Determine the (x, y) coordinate at the center of the cell enclosing the given text.  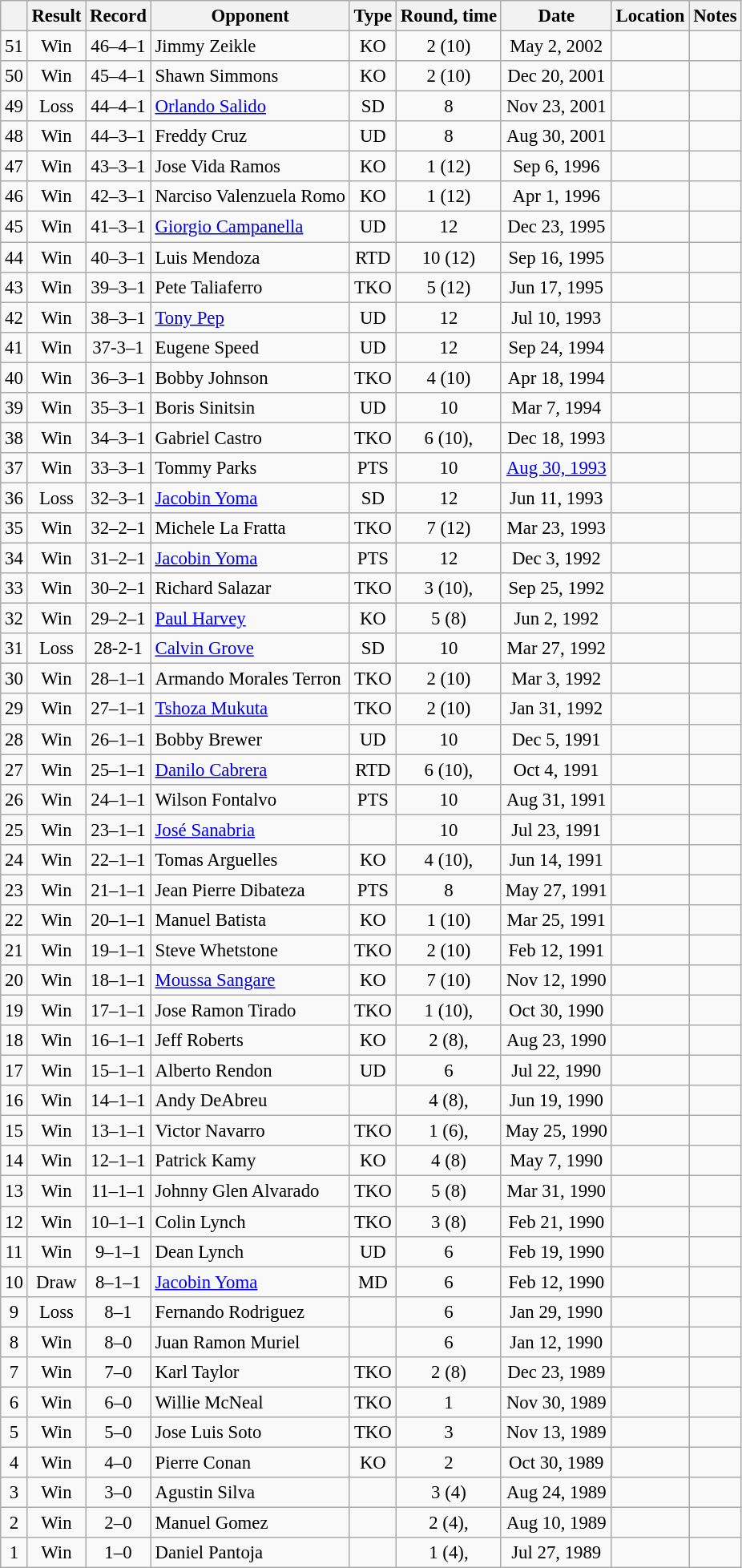
17 (14, 1071)
Feb 19, 1990 (556, 1251)
39–3–1 (119, 287)
11 (14, 1251)
Freddy Cruz (250, 136)
Aug 30, 1993 (556, 468)
9–1–1 (119, 1251)
Tshoza Mukuta (250, 709)
Jeff Roberts (250, 1041)
7 (12) (449, 528)
May 7, 1990 (556, 1162)
Jul 23, 1991 (556, 830)
7 (14, 1372)
3–0 (119, 1493)
51 (14, 46)
14 (14, 1162)
Jose Ramon Tirado (250, 1011)
50 (14, 76)
Apr 18, 1994 (556, 378)
25 (14, 830)
Oct 30, 1990 (556, 1011)
Date (556, 16)
44–3–1 (119, 136)
35 (14, 528)
Dec 23, 1995 (556, 227)
3 (4) (449, 1493)
Aug 30, 2001 (556, 136)
Agustin Silva (250, 1493)
Type (373, 16)
Fernando Rodriguez (250, 1311)
9 (14, 1311)
5 (14, 1433)
16–1–1 (119, 1041)
1 (4), (449, 1553)
Pierre Conan (250, 1462)
Jul 10, 1993 (556, 317)
34 (14, 559)
Aug 31, 1991 (556, 799)
1–0 (119, 1553)
Bobby Johnson (250, 378)
Jun 14, 1991 (556, 860)
26 (14, 799)
Andy DeAbreu (250, 1101)
Mar 7, 1994 (556, 408)
Jun 19, 1990 (556, 1101)
Dec 23, 1989 (556, 1372)
Aug 24, 1989 (556, 1493)
May 2, 2002 (556, 46)
May 25, 1990 (556, 1131)
Record (119, 16)
Orlando Salido (250, 107)
Jun 11, 1993 (556, 498)
Shawn Simmons (250, 76)
Calvin Grove (250, 649)
29 (14, 709)
José Sanabria (250, 830)
Jose Luis Soto (250, 1433)
Manuel Gomez (250, 1523)
Colin Lynch (250, 1222)
Nov 12, 1990 (556, 980)
Jul 22, 1990 (556, 1071)
13–1–1 (119, 1131)
Giorgio Campanella (250, 227)
29–2–1 (119, 619)
1 (6), (449, 1131)
Jun 17, 1995 (556, 287)
Sep 24, 1994 (556, 347)
3 (8) (449, 1222)
Jean Pierre Dibateza (250, 890)
10 (12) (449, 257)
1 (10), (449, 1011)
Mar 31, 1990 (556, 1191)
18 (14, 1041)
Danilo Cabrera (250, 770)
MD (373, 1282)
4 (8) (449, 1162)
15 (14, 1131)
27 (14, 770)
24 (14, 860)
45–4–1 (119, 76)
28 (14, 739)
42 (14, 317)
4–0 (119, 1462)
1 (10) (449, 920)
Wilson Fontalvo (250, 799)
Jun 2, 1992 (556, 619)
Feb 21, 1990 (556, 1222)
Tomas Arguelles (250, 860)
May 27, 1991 (556, 890)
Daniel Pantoja (250, 1553)
45 (14, 227)
10–1–1 (119, 1222)
Jan 12, 1990 (556, 1342)
Mar 25, 1991 (556, 920)
36–3–1 (119, 378)
Jimmy Zeikle (250, 46)
Sep 25, 1992 (556, 588)
2–0 (119, 1523)
2 (4), (449, 1523)
Feb 12, 1990 (556, 1282)
21 (14, 950)
39 (14, 408)
32–3–1 (119, 498)
Karl Taylor (250, 1372)
30 (14, 679)
Eugene Speed (250, 347)
Pete Taliaferro (250, 287)
33 (14, 588)
14–1–1 (119, 1101)
Result (56, 16)
Victor Navarro (250, 1131)
Sep 6, 1996 (556, 167)
Jan 31, 1992 (556, 709)
22 (14, 920)
36 (14, 498)
17–1–1 (119, 1011)
23 (14, 890)
13 (14, 1191)
Location (651, 16)
6–0 (119, 1402)
Feb 12, 1991 (556, 950)
Nov 23, 2001 (556, 107)
Willie McNeal (250, 1402)
5 (12) (449, 287)
2 (8) (449, 1372)
4 (14, 1462)
Opponent (250, 16)
4 (10) (449, 378)
Richard Salazar (250, 588)
Luis Mendoza (250, 257)
7–0 (119, 1372)
Alberto Rendon (250, 1071)
24–1–1 (119, 799)
Steve Whetstone (250, 950)
32 (14, 619)
49 (14, 107)
Mar 3, 1992 (556, 679)
Round, time (449, 16)
37-3–1 (119, 347)
Nov 13, 1989 (556, 1433)
Tony Pep (250, 317)
15–1–1 (119, 1071)
Draw (56, 1282)
32–2–1 (119, 528)
40–3–1 (119, 257)
4 (10), (449, 860)
Michele La Fratta (250, 528)
Manuel Batista (250, 920)
Narciso Valenzuela Romo (250, 196)
Aug 23, 1990 (556, 1041)
30–2–1 (119, 588)
8–1–1 (119, 1282)
Jul 27, 1989 (556, 1553)
41–3–1 (119, 227)
21–1–1 (119, 890)
23–1–1 (119, 830)
Jan 29, 1990 (556, 1311)
43–3–1 (119, 167)
Tommy Parks (250, 468)
Apr 1, 1996 (556, 196)
47 (14, 167)
11–1–1 (119, 1191)
18–1–1 (119, 980)
40 (14, 378)
48 (14, 136)
Jose Vida Ramos (250, 167)
Mar 27, 1992 (556, 649)
Sep 16, 1995 (556, 257)
43 (14, 287)
25–1–1 (119, 770)
28–1–1 (119, 679)
Oct 30, 1989 (556, 1462)
26–1–1 (119, 739)
Aug 10, 1989 (556, 1523)
8–1 (119, 1311)
46–4–1 (119, 46)
41 (14, 347)
Juan Ramon Muriel (250, 1342)
16 (14, 1101)
Moussa Sangare (250, 980)
38–3–1 (119, 317)
22–1–1 (119, 860)
2 (8), (449, 1041)
Nov 30, 1989 (556, 1402)
12–1–1 (119, 1162)
Johnny Glen Alvarado (250, 1191)
Dean Lynch (250, 1251)
33–3–1 (119, 468)
3 (10), (449, 588)
Bobby Brewer (250, 739)
31–2–1 (119, 559)
7 (10) (449, 980)
20–1–1 (119, 920)
4 (8), (449, 1101)
44–4–1 (119, 107)
34–3–1 (119, 438)
27–1–1 (119, 709)
35–3–1 (119, 408)
19 (14, 1011)
Patrick Kamy (250, 1162)
Dec 3, 1992 (556, 559)
Dec 5, 1991 (556, 739)
38 (14, 438)
Paul Harvey (250, 619)
5–0 (119, 1433)
Boris Sinitsin (250, 408)
Oct 4, 1991 (556, 770)
19–1–1 (119, 950)
8–0 (119, 1342)
Mar 23, 1993 (556, 528)
Armando Morales Terron (250, 679)
Dec 20, 2001 (556, 76)
46 (14, 196)
Notes (715, 16)
Dec 18, 1993 (556, 438)
31 (14, 649)
Gabriel Castro (250, 438)
44 (14, 257)
20 (14, 980)
42–3–1 (119, 196)
37 (14, 468)
28-2-1 (119, 649)
